Extract the [x, y] coordinate from the center of the cell holding the provided text.  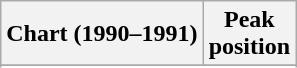
Peakposition [249, 34]
Chart (1990–1991) [102, 34]
